Detect which cell encompasses the target text, then output its [X, Y] center coordinate. 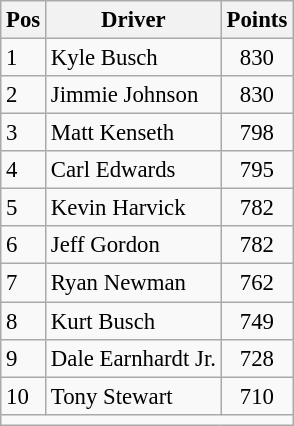
7 [24, 283]
Matt Kenseth [134, 133]
710 [256, 396]
Kurt Busch [134, 321]
798 [256, 133]
10 [24, 396]
Pos [24, 20]
Jimmie Johnson [134, 95]
Kevin Harvick [134, 208]
749 [256, 321]
4 [24, 170]
5 [24, 208]
Kyle Busch [134, 58]
Ryan Newman [134, 283]
Dale Earnhardt Jr. [134, 358]
Driver [134, 20]
Points [256, 20]
Tony Stewart [134, 396]
2 [24, 95]
1 [24, 58]
8 [24, 321]
3 [24, 133]
Jeff Gordon [134, 245]
9 [24, 358]
6 [24, 245]
728 [256, 358]
Carl Edwards [134, 170]
795 [256, 170]
762 [256, 283]
